Capture the cell that displays the provided text and extract its (X, Y) central coordinate. 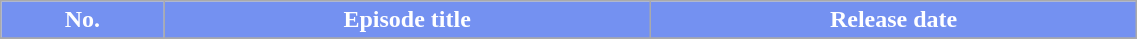
Episode title (408, 20)
Release date (893, 20)
No. (82, 20)
